From the cell containing the given text, extract its center point as [x, y] coordinate. 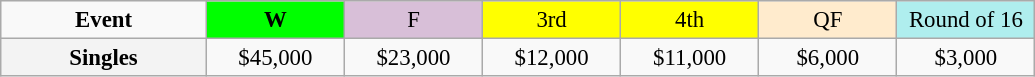
$6,000 [828, 58]
$12,000 [552, 58]
Round of 16 [966, 20]
Event [104, 20]
4th [690, 20]
3rd [552, 20]
$11,000 [690, 58]
$23,000 [413, 58]
W [275, 20]
QF [828, 20]
$3,000 [966, 58]
Singles [104, 58]
$45,000 [275, 58]
F [413, 20]
